For the text-containing cell, return its midpoint in (x, y) coordinate format. 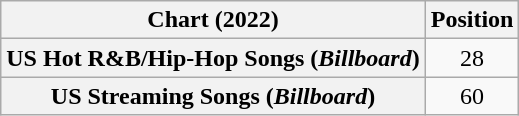
28 (472, 58)
60 (472, 96)
US Streaming Songs (Billboard) (213, 96)
Position (472, 20)
Chart (2022) (213, 20)
US Hot R&B/Hip-Hop Songs (Billboard) (213, 58)
